Extract the (X, Y) coordinate from the center of the cell holding the provided text.  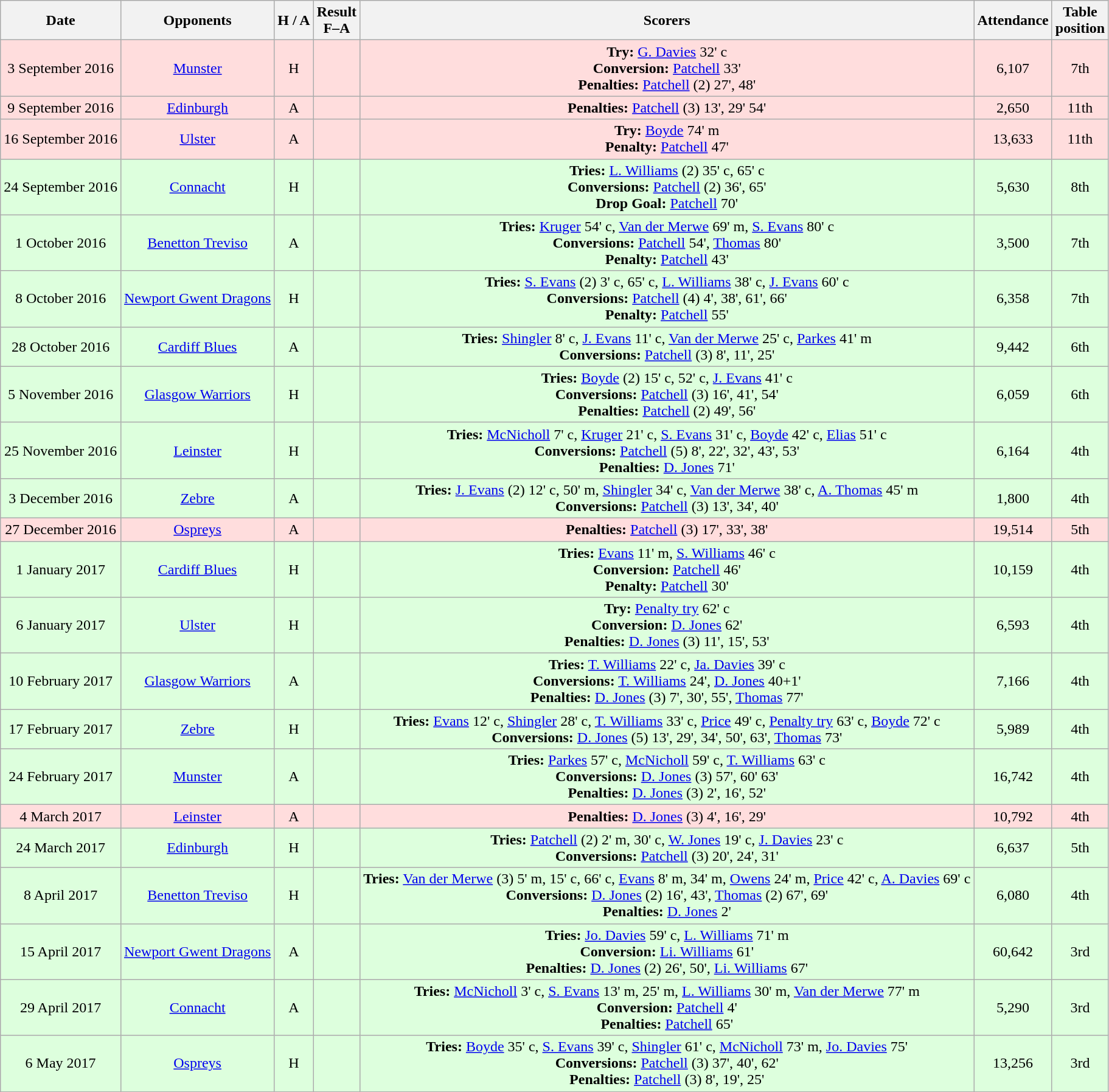
10,792 (1013, 816)
Tries: J. Evans (2) 12' c, 50' m, Shingler 34' c, Van der Merwe 38' c, A. Thomas 45' mConversions: Patchell (3) 13', 34', 40' (667, 498)
Opponents (197, 21)
Try: G. Davies 32' cConversion: Patchell 33'Penalties: Patchell (2) 27', 48' (667, 68)
15 April 2017 (61, 951)
8th (1080, 187)
Penalties: Patchell (3) 17', 33', 38' (667, 529)
5,630 (1013, 187)
25 November 2016 (61, 450)
60,642 (1013, 951)
Try: Boyde 74' mPenalty: Patchell 47' (667, 139)
6,059 (1013, 394)
13,256 (1013, 1063)
Tries: Evans 11' m, S. Williams 46' cConversion: Patchell 46'Penalty: Patchell 30' (667, 569)
1,800 (1013, 498)
28 October 2016 (61, 347)
16 September 2016 (61, 139)
10 February 2017 (61, 681)
Tries: Shingler 8' c, J. Evans 11' c, Van der Merwe 25' c, Parkes 41' mConversions: Patchell (3) 8', 11', 25' (667, 347)
Date (61, 21)
19,514 (1013, 529)
Attendance (1013, 21)
Tries: Jo. Davies 59' c, L. Williams 71' mConversion: Li. Williams 61'Penalties: D. Jones (2) 26', 50', Li. Williams 67' (667, 951)
2,650 (1013, 108)
Penalties: D. Jones (3) 4', 16', 29' (667, 816)
ResultF–A (336, 21)
6,080 (1013, 896)
9,442 (1013, 347)
13,633 (1013, 139)
Tries: Boyde (2) 15' c, 52' c, J. Evans 41' cConversions: Patchell (3) 16', 41', 54'Penalties: Patchell (2) 49', 56' (667, 394)
Tries: L. Williams (2) 35' c, 65' cConversions: Patchell (2) 36', 65'Drop Goal: Patchell 70' (667, 187)
3 December 2016 (61, 498)
7,166 (1013, 681)
6 May 2017 (61, 1063)
6,107 (1013, 68)
6,358 (1013, 299)
3,500 (1013, 243)
Tries: Patchell (2) 2' m, 30' c, W. Jones 19' c, J. Davies 23' cConversions: Patchell (3) 20', 24', 31' (667, 848)
Tries: S. Evans (2) 3' c, 65' c, L. Williams 38' c, J. Evans 60' cConversions: Patchell (4) 4', 38', 61', 66'Penalty: Patchell 55' (667, 299)
Try: Penalty try 62' cConversion: D. Jones 62'Penalties: D. Jones (3) 11', 15', 53' (667, 625)
H / A (294, 21)
4 March 2017 (61, 816)
Scorers (667, 21)
9 September 2016 (61, 108)
1 October 2016 (61, 243)
Tries: Kruger 54' c, Van der Merwe 69' m, S. Evans 80' cConversions: Patchell 54', Thomas 80'Penalty: Patchell 43' (667, 243)
Tries: Parkes 57' c, McNicholl 59' c, T. Williams 63' cConversions: D. Jones (3) 57', 60' 63'Penalties: D. Jones (3) 2', 16', 52' (667, 777)
8 April 2017 (61, 896)
Tries: McNicholl 7' c, Kruger 21' c, S. Evans 31' c, Boyde 42' c, Elias 51' cConversions: Patchell (5) 8', 22', 32', 43', 53'Penalties: D. Jones 71' (667, 450)
8 October 2016 (61, 299)
24 February 2017 (61, 777)
6,637 (1013, 848)
6 January 2017 (61, 625)
24 September 2016 (61, 187)
16,742 (1013, 777)
10,159 (1013, 569)
3 September 2016 (61, 68)
6,593 (1013, 625)
17 February 2017 (61, 729)
1 January 2017 (61, 569)
5,989 (1013, 729)
5 November 2016 (61, 394)
5,290 (1013, 1007)
24 March 2017 (61, 848)
Tries: McNicholl 3' c, S. Evans 13' m, 25' m, L. Williams 30' m, Van der Merwe 77' mConversion: Patchell 4'Penalties: Patchell 65' (667, 1007)
Tries: T. Williams 22' c, Ja. Davies 39' cConversions: T. Williams 24', D. Jones 40+1'Penalties: D. Jones (3) 7', 30', 55', Thomas 77' (667, 681)
Penalties: Patchell (3) 13', 29' 54' (667, 108)
Tableposition (1080, 21)
27 December 2016 (61, 529)
29 April 2017 (61, 1007)
6,164 (1013, 450)
